Find where the given text appears and provide that cell's center as (x, y) coordinate. 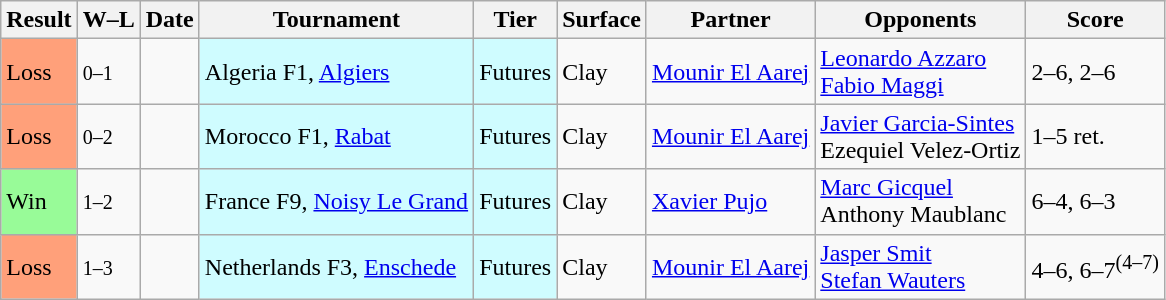
Javier Garcia-Sintes Ezequiel Velez-Ortiz (920, 136)
Xavier Pujo (730, 202)
0–2 (108, 136)
1–2 (108, 202)
Partner (730, 20)
Jasper Smit Stefan Wauters (920, 266)
Win (39, 202)
1–5 ret. (1095, 136)
Date (170, 20)
Surface (602, 20)
Score (1095, 20)
6–4, 6–3 (1095, 202)
Opponents (920, 20)
Morocco F1, Rabat (336, 136)
Result (39, 20)
Marc Gicquel Anthony Maublanc (920, 202)
1–3 (108, 266)
0–1 (108, 72)
France F9, Noisy Le Grand (336, 202)
Tier (516, 20)
2–6, 2–6 (1095, 72)
Leonardo Azzaro Fabio Maggi (920, 72)
4–6, 6–7(4–7) (1095, 266)
W–L (108, 20)
Netherlands F3, Enschede (336, 266)
Tournament (336, 20)
Algeria F1, Algiers (336, 72)
